Search for the cell housing the specified text and yield its (X, Y) center coordinate. 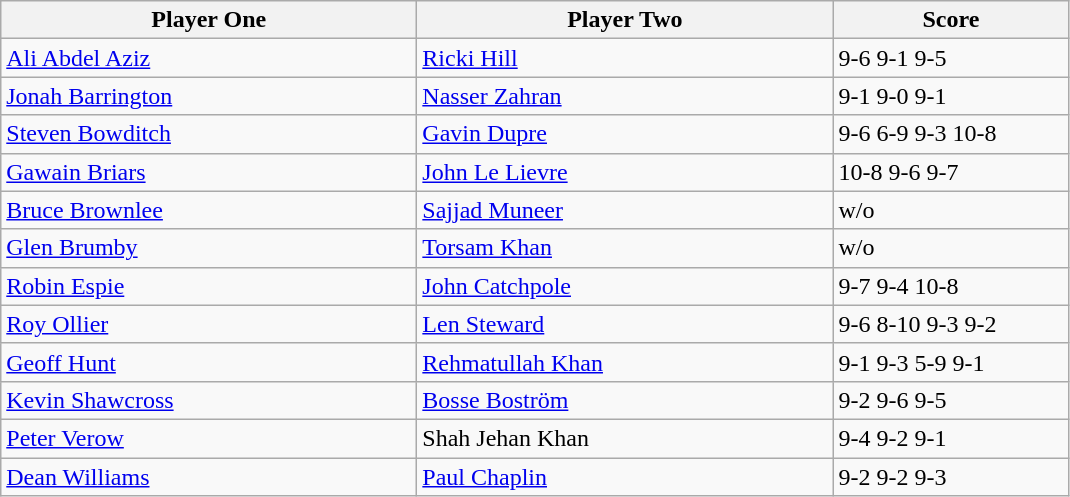
John Catchpole (625, 286)
John Le Lievre (625, 172)
Roy Ollier (209, 324)
Bruce Brownlee (209, 210)
Ali Abdel Aziz (209, 58)
Geoff Hunt (209, 362)
Ricki Hill (625, 58)
Paul Chaplin (625, 477)
Gavin Dupre (625, 134)
Nasser Zahran (625, 96)
Kevin Shawcross (209, 400)
9-4 9-2 9-1 (951, 438)
9-2 9-2 9-3 (951, 477)
10-8 9-6 9-7 (951, 172)
Rehmatullah Khan (625, 362)
Shah Jehan Khan (625, 438)
Score (951, 20)
Sajjad Muneer (625, 210)
Gawain Briars (209, 172)
Bosse Boström (625, 400)
9-2 9-6 9-5 (951, 400)
Jonah Barrington (209, 96)
Dean Williams (209, 477)
Torsam Khan (625, 248)
Player One (209, 20)
9-7 9-4 10-8 (951, 286)
9-1 9-0 9-1 (951, 96)
Len Steward (625, 324)
Steven Bowditch (209, 134)
Robin Espie (209, 286)
9-6 9-1 9-5 (951, 58)
9-6 8-10 9-3 9-2 (951, 324)
Player Two (625, 20)
Glen Brumby (209, 248)
9-6 6-9 9-3 10-8 (951, 134)
Peter Verow (209, 438)
9-1 9-3 5-9 9-1 (951, 362)
